Return the [x, y] coordinate for the center point of the cell that contains the specified text.  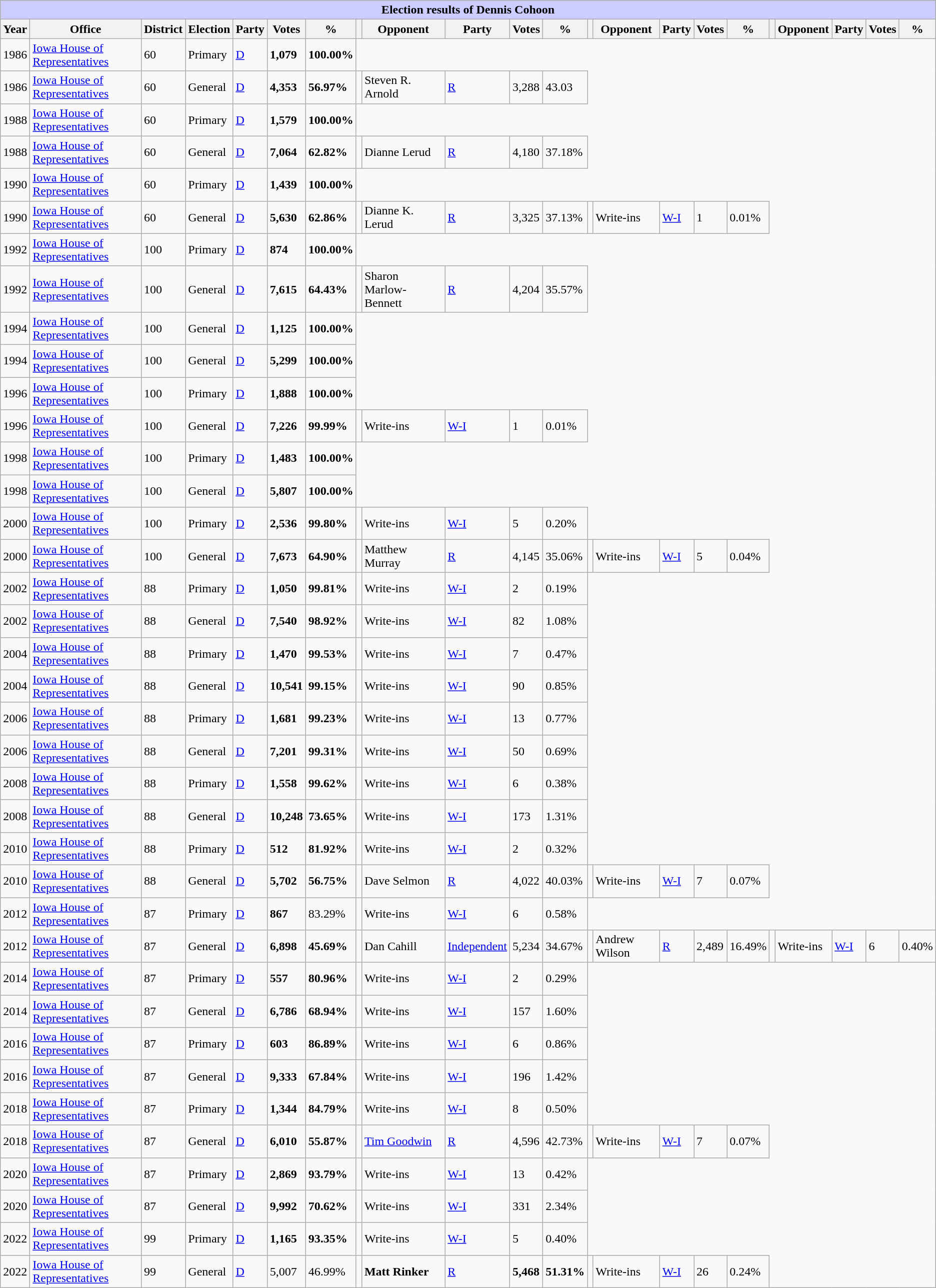
80.96% [331, 979]
0.77% [565, 719]
1.60% [565, 1012]
2,869 [286, 1174]
5,007 [286, 1272]
1,344 [286, 1109]
43.03 [565, 87]
3,288 [526, 87]
26 [710, 1272]
2,489 [710, 947]
68.94% [331, 1012]
5,807 [286, 491]
42.73% [565, 1142]
1,125 [286, 328]
0.38% [565, 784]
84.79% [331, 1109]
Office [86, 29]
603 [286, 1044]
7,673 [286, 556]
6,786 [286, 1012]
4,353 [286, 87]
64.90% [331, 556]
0.86% [565, 1044]
512 [286, 849]
4,022 [526, 881]
Election results of Dennis Cohoon [468, 10]
557 [286, 979]
1,165 [286, 1239]
7,201 [286, 751]
99.99% [331, 426]
37.13% [565, 217]
82 [526, 621]
83.29% [331, 914]
1.08% [565, 621]
51.31% [565, 1272]
34.67% [565, 947]
99.81% [331, 589]
0.24% [748, 1272]
Steven R. Arnold [403, 87]
Tim Goodwin [403, 1142]
Independent [477, 947]
0.50% [565, 1109]
56.97% [331, 87]
1,681 [286, 719]
6,898 [286, 947]
1.31% [565, 816]
50 [526, 751]
Election [209, 29]
0.58% [565, 914]
70.62% [331, 1207]
2.34% [565, 1207]
7,064 [286, 152]
62.86% [331, 217]
7,226 [286, 426]
331 [526, 1207]
35.06% [565, 556]
Dianne K. Lerud [403, 217]
1,579 [286, 120]
40.03% [565, 881]
874 [286, 250]
Year [15, 29]
Matthew Murray [403, 556]
157 [526, 1012]
0.69% [565, 751]
9,333 [286, 1077]
81.92% [331, 849]
4,596 [526, 1142]
0.29% [565, 979]
1.42% [565, 1077]
1,439 [286, 185]
5,630 [286, 217]
93.35% [331, 1239]
5,468 [526, 1272]
1,079 [286, 55]
56.75% [331, 881]
2,536 [286, 524]
5,234 [526, 947]
90 [526, 686]
867 [286, 914]
1,888 [286, 393]
99.15% [331, 686]
0.19% [565, 589]
0.20% [565, 524]
16.49% [748, 947]
99.31% [331, 751]
7,540 [286, 621]
37.18% [565, 152]
District [163, 29]
Dan Cahill [403, 947]
45.69% [331, 947]
0.04% [748, 556]
10,248 [286, 816]
1,558 [286, 784]
4,204 [526, 289]
1,483 [286, 459]
99.62% [331, 784]
5,702 [286, 881]
4,145 [526, 556]
0.42% [565, 1174]
0.47% [565, 654]
Andrew Wilson [626, 947]
86.89% [331, 1044]
67.84% [331, 1077]
46.99% [331, 1272]
3,325 [526, 217]
7,615 [286, 289]
0.32% [565, 849]
10,541 [286, 686]
9,992 [286, 1207]
55.87% [331, 1142]
Matt Rinker [403, 1272]
1,470 [286, 654]
Dianne Lerud [403, 152]
0.85% [565, 686]
99.23% [331, 719]
64.43% [331, 289]
5,299 [286, 361]
99.53% [331, 654]
6,010 [286, 1142]
173 [526, 816]
196 [526, 1077]
Sharon Marlow-Bennett [403, 289]
35.57% [565, 289]
4,180 [526, 152]
98.92% [331, 621]
73.65% [331, 816]
93.79% [331, 1174]
99.80% [331, 524]
1,050 [286, 589]
Dave Selmon [403, 881]
8 [526, 1109]
62.82% [331, 152]
